Find where the given text appears and provide that cell's center as [x, y] coordinate. 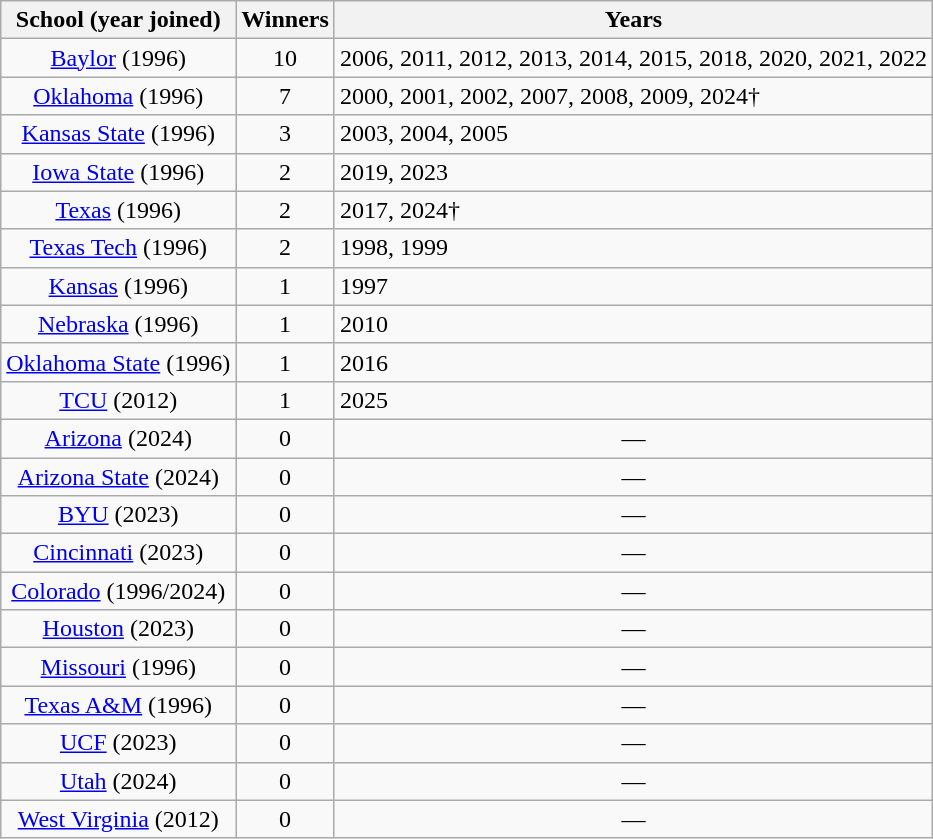
1998, 1999 [633, 248]
Cincinnati (2023) [118, 553]
Colorado (1996/2024) [118, 591]
UCF (2023) [118, 743]
10 [286, 58]
2006, 2011, 2012, 2013, 2014, 2015, 2018, 2020, 2021, 2022 [633, 58]
2003, 2004, 2005 [633, 134]
3 [286, 134]
Utah (2024) [118, 781]
Houston (2023) [118, 629]
Baylor (1996) [118, 58]
1997 [633, 286]
Texas Tech (1996) [118, 248]
School (year joined) [118, 20]
Texas A&M (1996) [118, 705]
2010 [633, 324]
Nebraska (1996) [118, 324]
Oklahoma (1996) [118, 96]
West Virginia (2012) [118, 819]
Arizona State (2024) [118, 477]
Kansas (1996) [118, 286]
TCU (2012) [118, 400]
2025 [633, 400]
2019, 2023 [633, 172]
7 [286, 96]
Iowa State (1996) [118, 172]
2000, 2001, 2002, 2007, 2008, 2009, 2024† [633, 96]
Winners [286, 20]
Texas (1996) [118, 210]
2017, 2024† [633, 210]
2016 [633, 362]
BYU (2023) [118, 515]
Oklahoma State (1996) [118, 362]
Arizona (2024) [118, 438]
Missouri (1996) [118, 667]
Years [633, 20]
Kansas State (1996) [118, 134]
